Find where the given text appears and provide that cell's center as (x, y) coordinate. 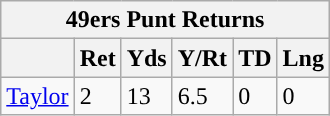
TD (255, 58)
Lng (303, 58)
Ret (98, 58)
2 (98, 96)
13 (146, 96)
Yds (146, 58)
6.5 (202, 96)
Y/Rt (202, 58)
49ers Punt Returns (166, 20)
Taylor (38, 96)
